Find where the given text appears and provide that cell's center as (x, y) coordinate. 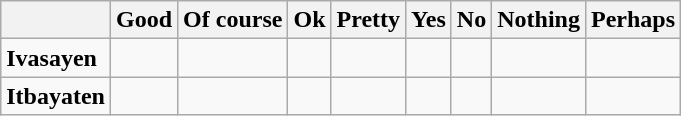
Nothing (539, 20)
Pretty (368, 20)
Yes (429, 20)
Perhaps (632, 20)
Good (144, 20)
Itbayaten (56, 96)
No (471, 20)
Of course (233, 20)
Ivasayen (56, 58)
Ok (310, 20)
